Identify which cell holds the provided text, then report its (X, Y) central coordinate. 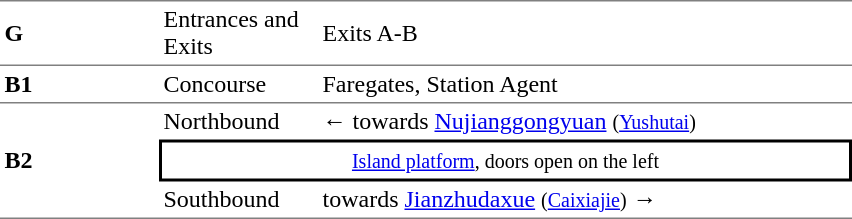
Northbound (238, 122)
Island platform, doors open on the left (506, 161)
G (80, 33)
← towards Nujianggongyuan (Yushutai) (585, 122)
B1 (80, 85)
Faregates, Station Agent (585, 85)
Entrances and Exits (238, 33)
Exits A-B (585, 33)
Concourse (238, 85)
